Identify which cell holds the provided text, then report its (x, y) central coordinate. 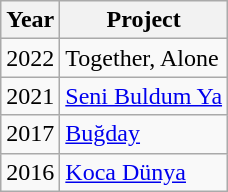
2022 (30, 58)
2016 (30, 172)
Together, Alone (144, 58)
2017 (30, 134)
Koca Dünya (144, 172)
2021 (30, 96)
Year (30, 20)
Project (144, 20)
Buğday (144, 134)
Seni Buldum Ya (144, 96)
